Capture the cell that displays the provided text and extract its [X, Y] central coordinate. 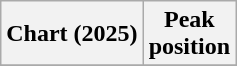
Peakposition [189, 34]
Chart (2025) [72, 34]
